Find where the given text appears and provide that cell's center as [X, Y] coordinate. 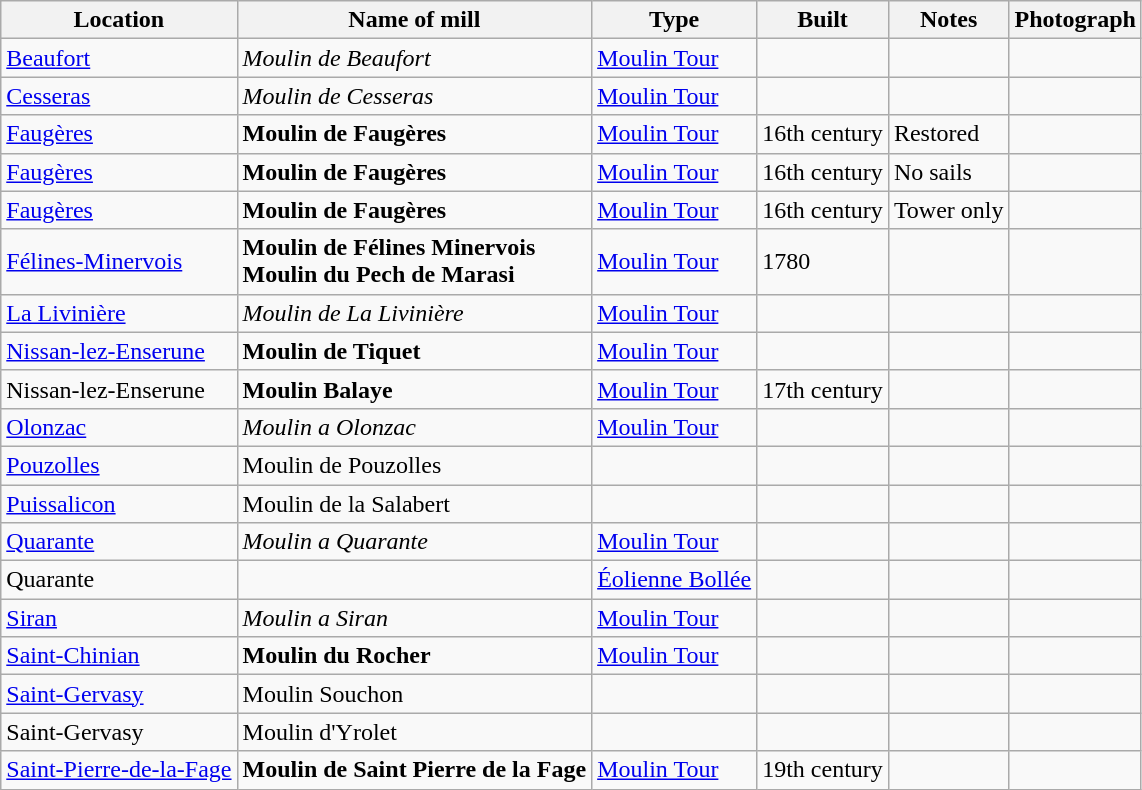
Name of mill [414, 20]
Moulin de Pouzolles [414, 465]
Moulin a Quarante [414, 542]
Moulin de Saint Pierre de la Fage [414, 770]
Moulin de Félines MinervoisMoulin du Pech de Marasi [414, 262]
Moulin de La Livinière [414, 313]
Moulin Souchon [414, 694]
Moulin a Olonzac [414, 427]
Moulin de Cesseras [414, 96]
Puissalicon [119, 503]
Olonzac [119, 427]
Saint-Pierre-de-la-Fage [119, 770]
Moulin de Tiquet [414, 351]
Moulin de Beaufort [414, 58]
1780 [823, 262]
Pouzolles [119, 465]
Photograph [1075, 20]
Moulin a Siran [414, 618]
Restored [948, 134]
Moulin de la Salabert [414, 503]
Saint-Chinian [119, 656]
Éolienne Bollée [674, 580]
Cesseras [119, 96]
Tower only [948, 210]
No sails [948, 172]
17th century [823, 389]
Moulin Balaye [414, 389]
Built [823, 20]
Type [674, 20]
Siran [119, 618]
Moulin du Rocher [414, 656]
Moulin d'Yrolet [414, 732]
La Livinière [119, 313]
Félines-Minervois [119, 262]
Beaufort [119, 58]
Notes [948, 20]
19th century [823, 770]
Location [119, 20]
